Identify which cell holds the provided text, then report its (X, Y) central coordinate. 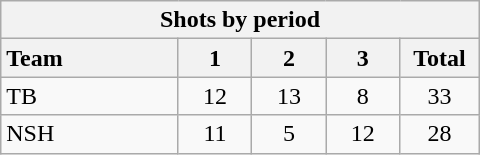
33 (440, 96)
Total (440, 58)
13 (289, 96)
1 (215, 58)
8 (363, 96)
NSH (90, 134)
TB (90, 96)
Team (90, 58)
5 (289, 134)
11 (215, 134)
3 (363, 58)
2 (289, 58)
Shots by period (240, 20)
28 (440, 134)
